Capture the cell that displays the provided text and extract its (X, Y) central coordinate. 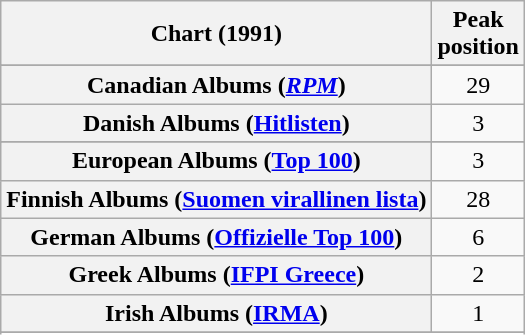
6 (478, 237)
European Albums (Top 100) (216, 161)
Irish Albums (IRMA) (216, 313)
Finnish Albums (Suomen virallinen lista) (216, 199)
Peakposition (478, 34)
Danish Albums (Hitlisten) (216, 123)
Canadian Albums (RPM) (216, 85)
2 (478, 275)
28 (478, 199)
Chart (1991) (216, 34)
Greek Albums (IFPI Greece) (216, 275)
German Albums (Offizielle Top 100) (216, 237)
29 (478, 85)
1 (478, 313)
